Output the [X, Y] coordinate of the center of the cell containing the given text.  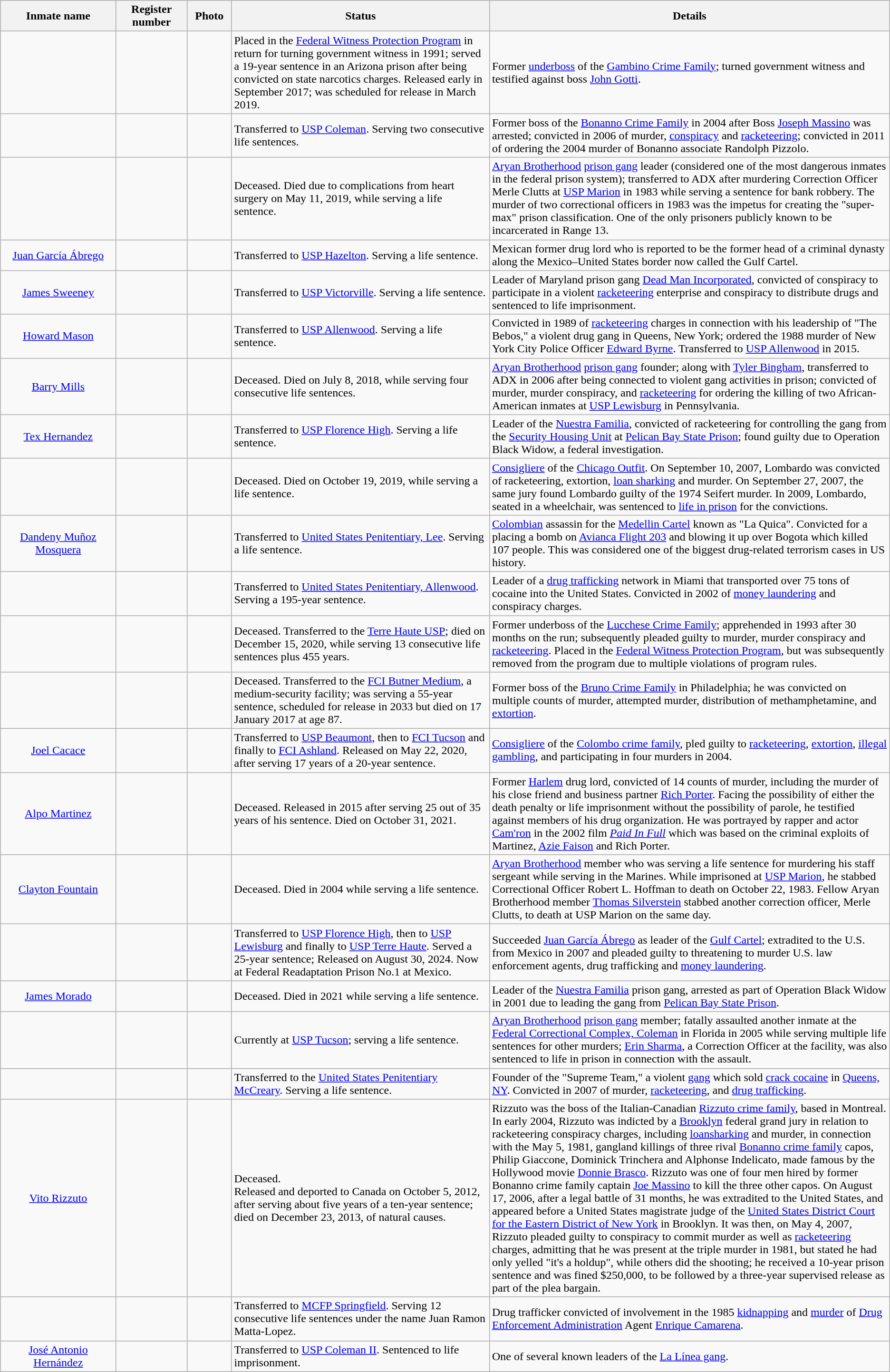
Transferred to USP Victorville. Serving a life sentence. [360, 292]
Deceased. Died on October 19, 2019, while serving a life sentence. [360, 487]
Drug trafficker convicted of involvement in the 1985 kidnapping and murder of Drug Enforcement Administration Agent Enrique Camarena. [689, 1319]
Transferred to USP Beaumont, then to FCI Tucson and finally to FCI Ashland. Released on May 22, 2020, after serving 17 years of a 20-year sentence. [360, 751]
Transferred to USP Coleman. Serving two consecutive life sentences. [360, 135]
Transferred to the United States Penitentiary McCreary. Serving a life sentence. [360, 1084]
Currently at USP Tucson; serving a life sentence. [360, 1040]
Joel Cacace [58, 751]
James Sweeney [58, 292]
Register number [152, 16]
Deceased. Released in 2015 after serving 25 out of 35 years of his sentence. Died on October 31, 2021. [360, 814]
Deceased. Transferred to the Terre Haute USP; died on December 15, 2020, while serving 13 consecutive life sentences plus 455 years. [360, 644]
Former underboss of the Gambino Crime Family; turned government witness and testified against boss John Gotti. [689, 72]
Consigliere of the Colombo crime family, pled guilty to racketeering, extortion, illegal gambling, and participating in four murders in 2004. [689, 751]
Transferred to USP Allenwood. Serving a life sentence. [360, 336]
Leader of the Nuestra Familia prison gang, arrested as part of Operation Black Widow in 2001 due to leading the gang from Pelican Bay State Prison. [689, 996]
Dandeny Muñoz Mosquera [58, 543]
Tex Hernandez [58, 436]
Deceased. Died in 2004 while serving a life sentence. [360, 889]
James Morado [58, 996]
Transferred to MCFP Springfield. Serving 12 consecutive life sentences under the name Juan Ramon Matta-Lopez. [360, 1319]
Vito Rizzuto [58, 1198]
Deceased. Died due to complications from heart surgery on May 11, 2019, while serving a life sentence. [360, 199]
Alpo Martinez [58, 814]
Howard Mason [58, 336]
Status [360, 16]
Barry Mills [58, 386]
Deceased. Died in 2021 while serving a life sentence. [360, 996]
Transferred to United States Penitentiary, Lee. Serving a life sentence. [360, 543]
Juan García Ábrego [58, 255]
Transferred to USP Coleman II. Sentenced to life imprisonment. [360, 1356]
Clayton Fountain [58, 889]
One of several known leaders of the La Línea gang. [689, 1356]
Deceased. Died on July 8, 2018, while serving four consecutive life sentences. [360, 386]
Transferred to USP Florence High. Serving a life sentence. [360, 436]
Photo [210, 16]
Inmate name [58, 16]
José Antonio Hernández [58, 1356]
Details [689, 16]
Transferred to USP Hazelton. Serving a life sentence. [360, 255]
Transferred to United States Penitentiary, Allenwood. Serving a 195-year sentence. [360, 593]
